Find where the given text appears and provide that cell's center as (x, y) coordinate. 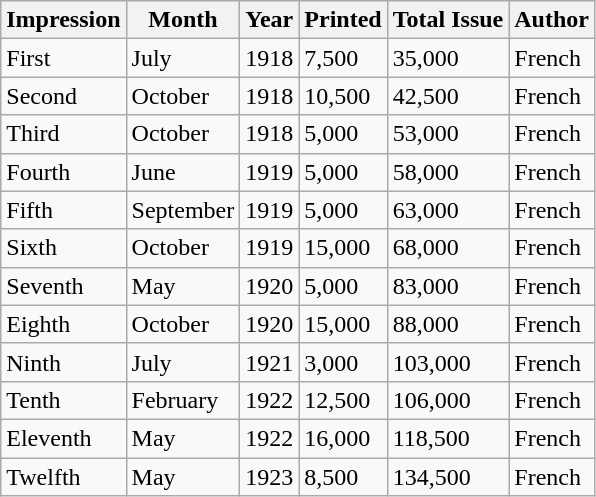
Twelfth (64, 477)
7,500 (343, 58)
September (183, 210)
35,000 (448, 58)
Month (183, 20)
Third (64, 134)
First (64, 58)
83,000 (448, 286)
Tenth (64, 400)
February (183, 400)
12,500 (343, 400)
1923 (270, 477)
Ninth (64, 362)
53,000 (448, 134)
Eleventh (64, 438)
106,000 (448, 400)
Second (64, 96)
8,500 (343, 477)
103,000 (448, 362)
Fifth (64, 210)
58,000 (448, 172)
Eighth (64, 324)
3,000 (343, 362)
Total Issue (448, 20)
Printed (343, 20)
Author (552, 20)
Sixth (64, 248)
10,500 (343, 96)
42,500 (448, 96)
68,000 (448, 248)
Year (270, 20)
88,000 (448, 324)
Impression (64, 20)
134,500 (448, 477)
Fourth (64, 172)
Seventh (64, 286)
63,000 (448, 210)
16,000 (343, 438)
June (183, 172)
118,500 (448, 438)
1921 (270, 362)
